Return (X, Y) of the center of cell containing provided text 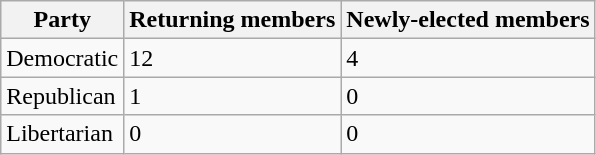
Party (62, 20)
Newly-elected members (468, 20)
Returning members (232, 20)
4 (468, 58)
Libertarian (62, 134)
Republican (62, 96)
Democratic (62, 58)
12 (232, 58)
1 (232, 96)
